Capture the cell that displays the provided text and extract its [x, y] central coordinate. 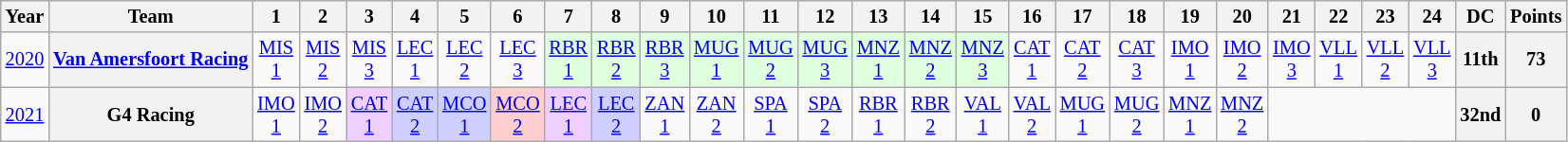
12 [826, 16]
15 [983, 16]
24 [1431, 16]
DC [1481, 16]
2021 [25, 115]
Team [150, 16]
MIS1 [275, 60]
VLL3 [1431, 60]
18 [1137, 16]
0 [1536, 115]
6 [517, 16]
MUG3 [826, 60]
7 [569, 16]
73 [1536, 60]
VAL2 [1033, 115]
Points [1536, 16]
G4 Racing [150, 115]
21 [1291, 16]
2020 [25, 60]
10 [716, 16]
14 [930, 16]
RBR3 [664, 60]
11 [771, 16]
VLL1 [1338, 60]
MIS3 [369, 60]
ZAN2 [716, 115]
19 [1190, 16]
MIS2 [323, 60]
IMO3 [1291, 60]
3 [369, 16]
SPA1 [771, 115]
16 [1033, 16]
5 [464, 16]
22 [1338, 16]
LEC3 [517, 60]
Year [25, 16]
8 [616, 16]
20 [1241, 16]
Van Amersfoort Racing [150, 60]
9 [664, 16]
VLL2 [1386, 60]
4 [415, 16]
CAT3 [1137, 60]
32nd [1481, 115]
MNZ3 [983, 60]
MCO2 [517, 115]
2 [323, 16]
1 [275, 16]
VAL1 [983, 115]
23 [1386, 16]
17 [1082, 16]
MCO1 [464, 115]
SPA2 [826, 115]
13 [879, 16]
ZAN1 [664, 115]
11th [1481, 60]
